Return (X, Y) of the center of cell containing provided text 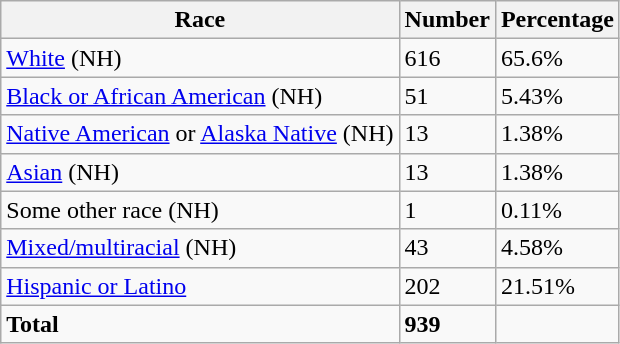
Total (200, 324)
21.51% (557, 286)
0.11% (557, 210)
939 (447, 324)
Percentage (557, 20)
Race (200, 20)
White (NH) (200, 58)
Native American or Alaska Native (NH) (200, 134)
5.43% (557, 96)
Hispanic or Latino (200, 286)
51 (447, 96)
65.6% (557, 58)
Asian (NH) (200, 172)
Number (447, 20)
4.58% (557, 248)
43 (447, 248)
Black or African American (NH) (200, 96)
1 (447, 210)
Mixed/multiracial (NH) (200, 248)
202 (447, 286)
616 (447, 58)
Some other race (NH) (200, 210)
